Return [X, Y] of the center of cell containing provided text 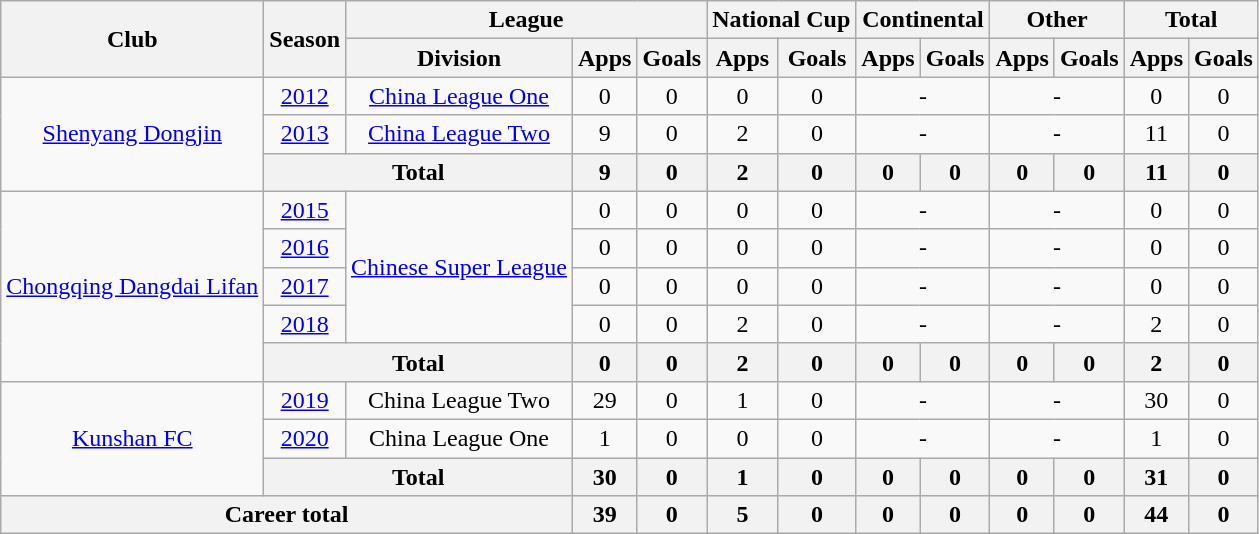
Chinese Super League [460, 267]
National Cup [782, 20]
2013 [305, 134]
2019 [305, 400]
2018 [305, 324]
League [526, 20]
Other [1057, 20]
Continental [923, 20]
29 [605, 400]
Chongqing Dangdai Lifan [132, 286]
2015 [305, 210]
2012 [305, 96]
5 [743, 515]
Club [132, 39]
Shenyang Dongjin [132, 134]
2016 [305, 248]
Season [305, 39]
Kunshan FC [132, 438]
2017 [305, 286]
Career total [287, 515]
39 [605, 515]
44 [1156, 515]
Division [460, 58]
2020 [305, 438]
31 [1156, 477]
